Provide the [x, y] coordinate of the cell's center where the given text is located.  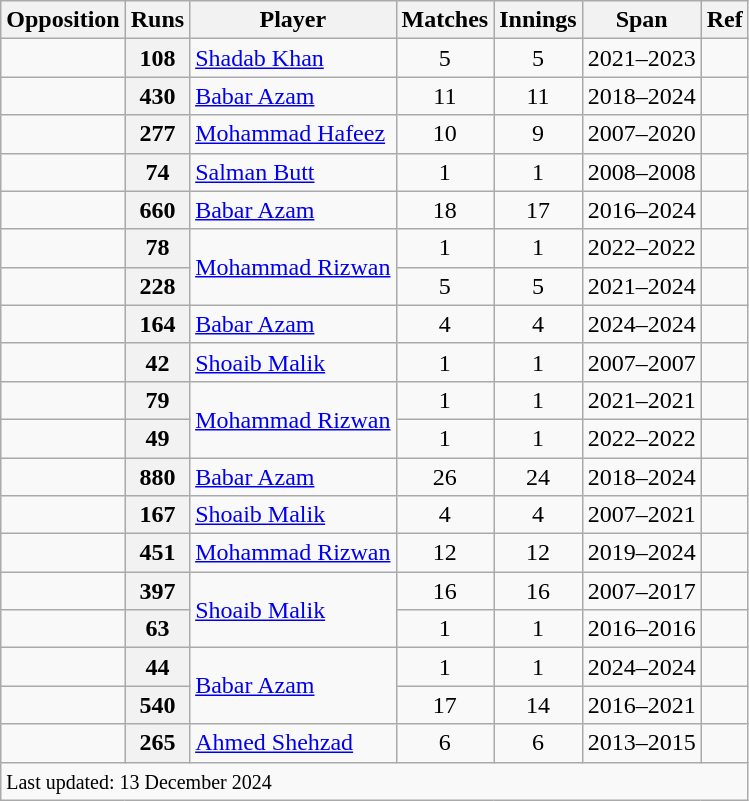
2007–2020 [642, 134]
430 [157, 96]
Matches [445, 20]
2007–2017 [642, 591]
Shadab Khan [293, 58]
164 [157, 324]
2007–2021 [642, 515]
49 [157, 438]
44 [157, 667]
2013–2015 [642, 743]
Salman Butt [293, 172]
2008–2008 [642, 172]
78 [157, 248]
228 [157, 286]
14 [538, 705]
2016–2024 [642, 210]
2019–2024 [642, 553]
74 [157, 172]
9 [538, 134]
Ref [724, 20]
10 [445, 134]
265 [157, 743]
880 [157, 477]
2021–2023 [642, 58]
397 [157, 591]
277 [157, 134]
108 [157, 58]
2016–2016 [642, 629]
2007–2007 [642, 362]
Ahmed Shehzad [293, 743]
Opposition [63, 20]
167 [157, 515]
Player [293, 20]
18 [445, 210]
79 [157, 400]
2016–2021 [642, 705]
42 [157, 362]
2021–2024 [642, 286]
2021–2021 [642, 400]
660 [157, 210]
26 [445, 477]
Innings [538, 20]
Span [642, 20]
63 [157, 629]
540 [157, 705]
24 [538, 477]
451 [157, 553]
Last updated: 13 December 2024 [375, 781]
Mohammad Hafeez [293, 134]
Runs [157, 20]
